Find where the given text appears and provide that cell's center as (X, Y) coordinate. 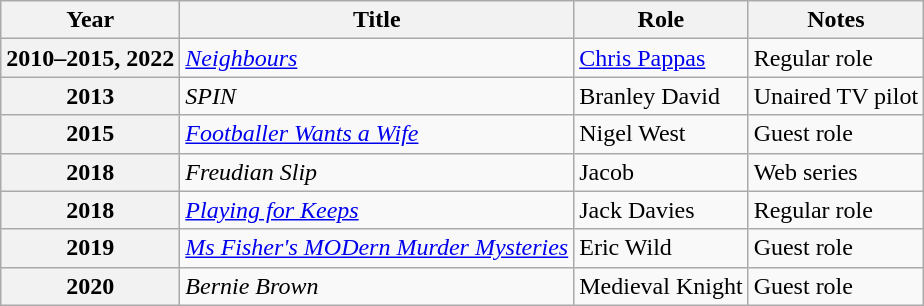
Nigel West (661, 134)
2010–2015, 2022 (90, 58)
Jack Davies (661, 210)
Neighbours (377, 58)
Bernie Brown (377, 286)
Title (377, 20)
Eric Wild (661, 248)
2019 (90, 248)
Notes (836, 20)
2013 (90, 96)
Unaired TV pilot (836, 96)
SPIN (377, 96)
Freudian Slip (377, 172)
Web series (836, 172)
2015 (90, 134)
Footballer Wants a Wife (377, 134)
Branley David (661, 96)
Jacob (661, 172)
Ms Fisher's MODern Murder Mysteries (377, 248)
Playing for Keeps (377, 210)
Chris Pappas (661, 58)
Role (661, 20)
2020 (90, 286)
Medieval Knight (661, 286)
Year (90, 20)
